Extract the [X, Y] coordinate from the center of the cell holding the provided text.  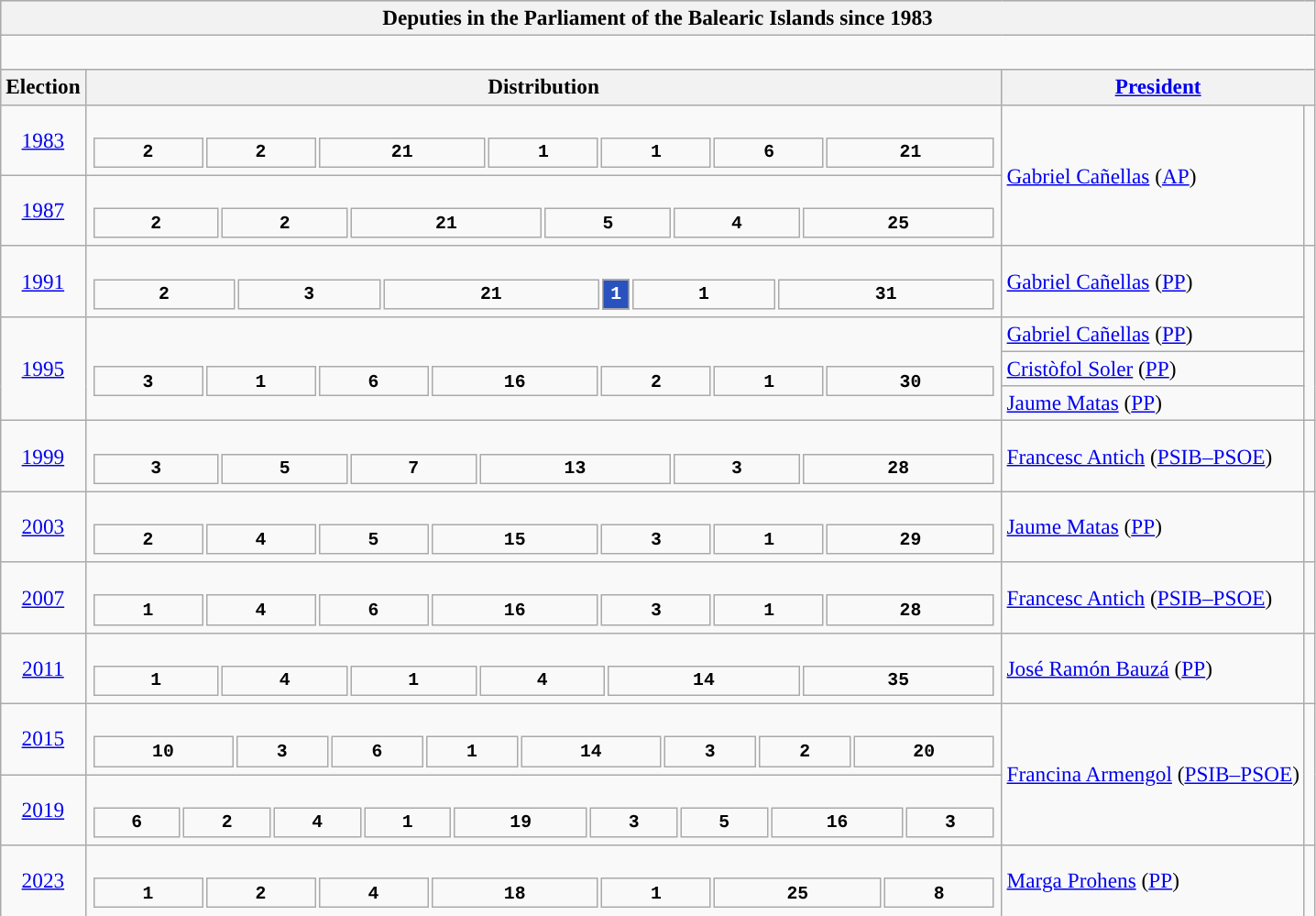
35 [898, 680]
1987 [43, 211]
2003 [43, 526]
2 3 21 1 1 31 [543, 281]
1995 [43, 369]
6 2 4 1 19 3 5 16 3 [543, 809]
1983 [43, 139]
3 5 7 13 3 28 [543, 455]
2007 [43, 598]
19 [521, 822]
2011 [43, 668]
7 [413, 468]
Marga Prohens (PP) [1153, 880]
2019 [43, 809]
2 4 5 15 3 1 29 [543, 526]
8 [939, 893]
2 2 21 5 4 25 [543, 211]
2 2 21 1 1 6 21 [543, 139]
1991 [43, 281]
13 [576, 468]
2015 [43, 739]
10 3 6 1 14 3 2 20 [543, 739]
3 1 6 16 2 1 30 [543, 369]
Gabriel Cañellas (AP) [1153, 175]
Francina Armengol (PSIB–PSOE) [1153, 774]
18 [515, 893]
1999 [43, 455]
Election [43, 87]
President [1158, 87]
2023 [43, 880]
1 4 1 4 14 35 [543, 668]
10 [163, 750]
Deputies in the Parliament of the Balearic Islands since 1983 [658, 17]
Distribution [543, 87]
20 [924, 750]
30 [911, 381]
José Ramón Bauzá (PP) [1153, 668]
31 [886, 293]
15 [515, 539]
1 4 6 16 3 1 28 [543, 598]
Cristòfol Soler (PP) [1153, 369]
29 [911, 539]
1 2 4 18 1 25 8 [543, 880]
